Return the [X, Y] coordinate for the center point of the cell that contains the specified text.  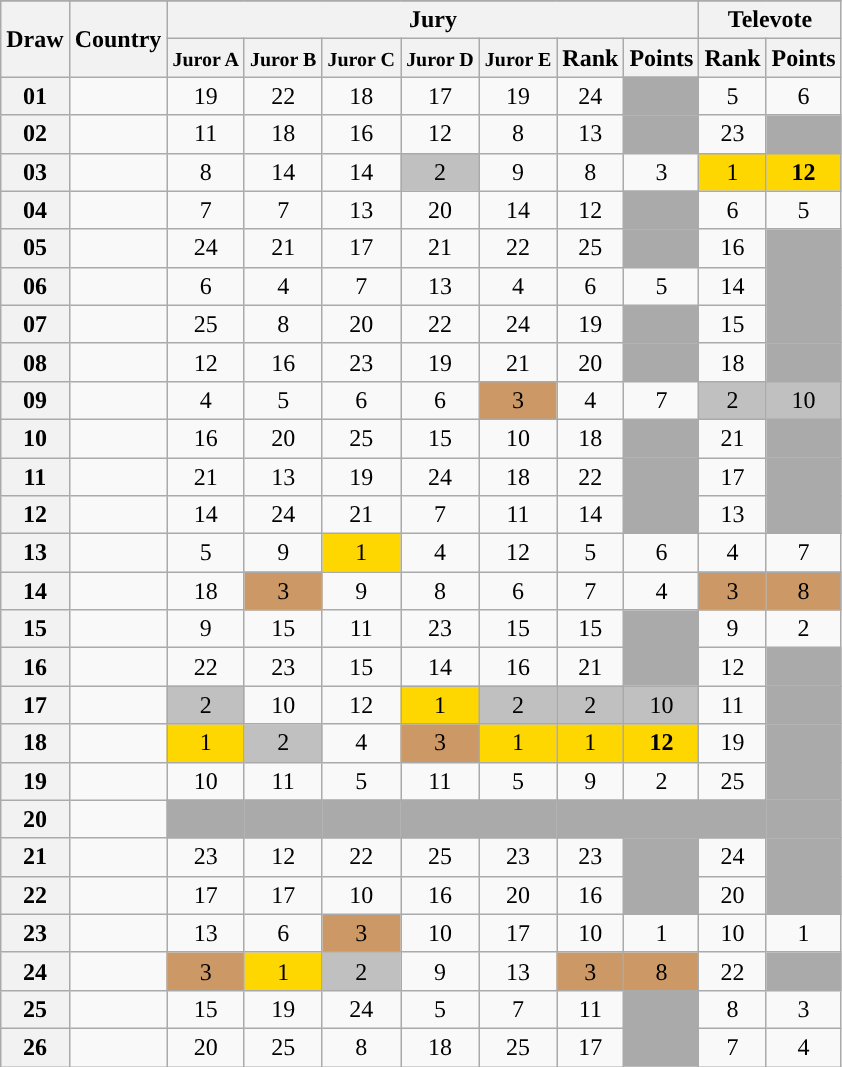
Juror B [283, 58]
Country [118, 39]
02 [35, 134]
06 [35, 286]
Juror A [206, 58]
Juror C [362, 58]
Juror D [440, 58]
Juror E [518, 58]
03 [35, 172]
09 [35, 400]
26 [35, 1047]
Televote [770, 20]
04 [35, 210]
Jury [433, 20]
05 [35, 248]
07 [35, 324]
Draw [35, 39]
08 [35, 362]
01 [35, 96]
